Extract the (X, Y) coordinate from the center of the cell holding the provided text.  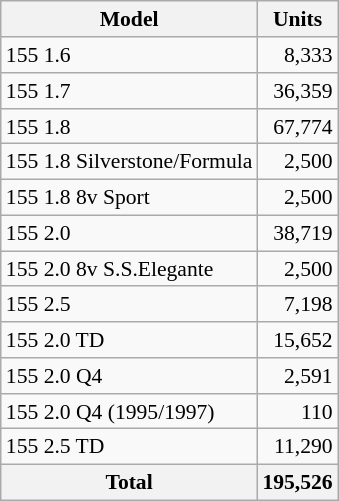
155 2.0 Q4 (1995/1997) (130, 411)
7,198 (297, 304)
36,359 (297, 91)
11,290 (297, 447)
155 1.6 (130, 55)
155 2.5 (130, 304)
Total (130, 482)
155 2.0 Q4 (130, 376)
8,333 (297, 55)
195,526 (297, 482)
155 1.8 Silverstone/Formula (130, 162)
110 (297, 411)
67,774 (297, 126)
155 2.5 TD (130, 447)
15,652 (297, 340)
2,591 (297, 376)
38,719 (297, 233)
155 2.0 TD (130, 340)
Units (297, 19)
155 2.0 8v S.S.Elegante (130, 269)
155 1.7 (130, 91)
155 1.8 (130, 126)
155 2.0 (130, 233)
155 1.8 8v Sport (130, 197)
Model (130, 19)
